Capture the cell that displays the provided text and extract its [X, Y] central coordinate. 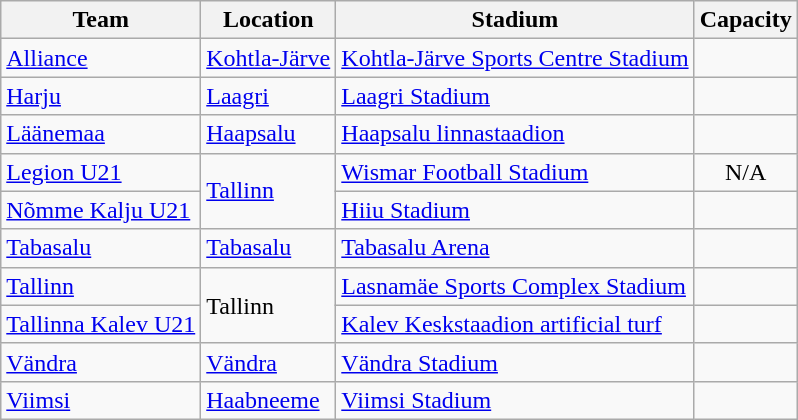
Vändra Stadium [515, 362]
Laagri Stadium [515, 96]
Viimsi Stadium [515, 400]
Hiiu Stadium [515, 210]
Haapsalu linnastaadion [515, 134]
Wismar Football Stadium [515, 172]
Kohtla-Järve Sports Centre Stadium [515, 58]
Location [268, 20]
Haapsalu [268, 134]
Capacity [746, 20]
Nõmme Kalju U21 [101, 210]
Legion U21 [101, 172]
Kohtla-Järve [268, 58]
Laagri [268, 96]
Tabasalu Arena [515, 248]
Stadium [515, 20]
Viimsi [101, 400]
Lasnamäe Sports Complex Stadium [515, 286]
Haabneeme [268, 400]
Kalev Keskstaadion artificial turf [515, 324]
Alliance [101, 58]
Harju [101, 96]
Team [101, 20]
Tallinna Kalev U21 [101, 324]
N/A [746, 172]
Läänemaa [101, 134]
